Detect which cell encompasses the target text, then output its (x, y) center coordinate. 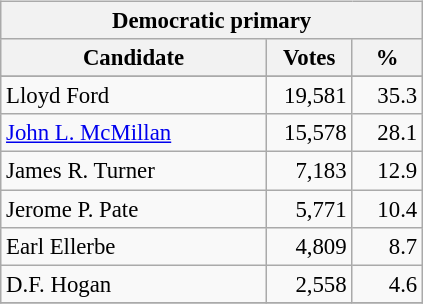
Lloyd Ford (134, 96)
Earl Ellerbe (134, 246)
% (388, 58)
7,183 (309, 171)
10.4 (388, 209)
4,809 (309, 246)
James R. Turner (134, 171)
28.1 (388, 133)
2,558 (309, 284)
Votes (309, 58)
5,771 (309, 209)
Jerome P. Pate (134, 209)
D.F. Hogan (134, 284)
15,578 (309, 133)
John L. McMillan (134, 133)
Democratic primary (212, 21)
35.3 (388, 96)
12.9 (388, 171)
8.7 (388, 246)
Candidate (134, 58)
4.6 (388, 284)
19,581 (309, 96)
